Provide the (x, y) coordinate of the cell's center where the given text is located.  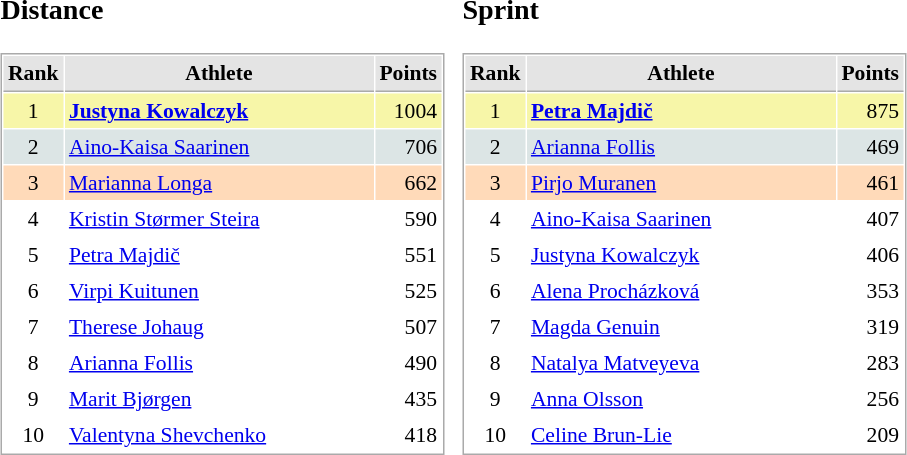
Marianna Longa (218, 183)
Therese Johaug (218, 327)
418 (408, 435)
353 (870, 291)
706 (408, 147)
Pirjo Muranen (680, 183)
Virpi Kuitunen (218, 291)
Anna Olsson (680, 399)
1004 (408, 111)
Magda Genuin (680, 327)
209 (870, 435)
Valentyna Shevchenko (218, 435)
Kristin Størmer Steira (218, 219)
590 (408, 219)
Natalya Matveyeva (680, 363)
256 (870, 399)
Alena Procházková (680, 291)
407 (870, 219)
490 (408, 363)
406 (870, 255)
319 (870, 327)
283 (870, 363)
525 (408, 291)
662 (408, 183)
507 (408, 327)
469 (870, 147)
Celine Brun-Lie (680, 435)
435 (408, 399)
461 (870, 183)
875 (870, 111)
551 (408, 255)
Marit Bjørgen (218, 399)
